Capture the cell that displays the provided text and extract its (x, y) central coordinate. 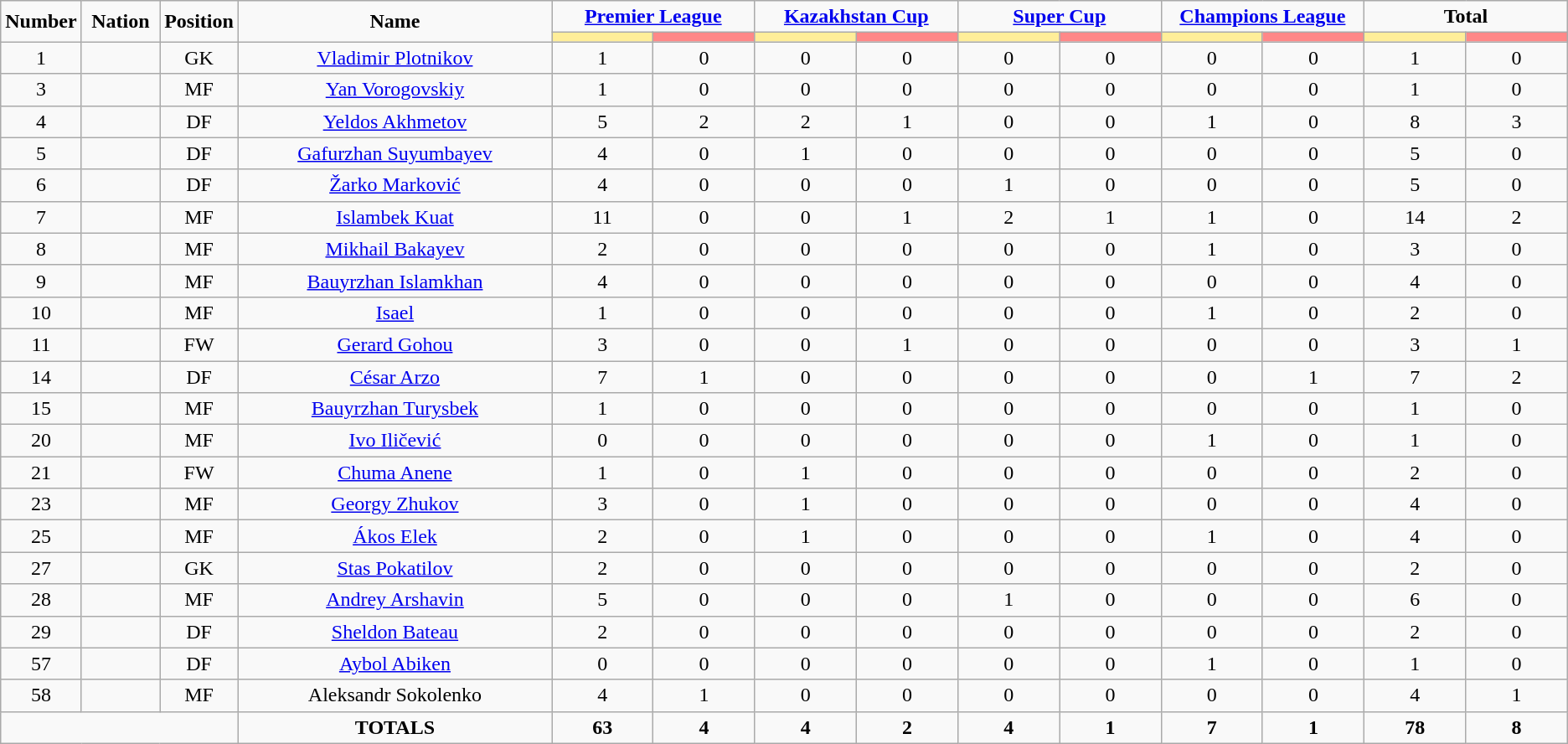
Georgy Zhukov (395, 504)
Žarko Marković (395, 185)
Bauyrzhan Islamkhan (395, 281)
Position (199, 22)
Yeldos Akhmetov (395, 121)
15 (41, 409)
Aleksandr Sokolenko (395, 695)
27 (41, 568)
Gafurzhan Suyumbayev (395, 153)
63 (601, 727)
Yan Vorogovskiy (395, 90)
Stas Pokatilov (395, 568)
Number (41, 22)
29 (41, 632)
Islambek Kuat (395, 217)
9 (41, 281)
25 (41, 536)
Bauyrzhan Turysbek (395, 409)
Total (1466, 17)
Mikhail Bakayev (395, 249)
TOTALS (395, 727)
58 (41, 695)
57 (41, 664)
Ákos Elek (395, 536)
Premier League (653, 17)
Sheldon Bateau (395, 632)
23 (41, 504)
21 (41, 473)
Gerard Gohou (395, 344)
Super Cup (1060, 17)
20 (41, 441)
78 (1416, 727)
Aybol Abiken (395, 664)
Ivo Iličević (395, 441)
Kazakhstan Cup (856, 17)
Chuma Anene (395, 473)
Vladimir Plotnikov (395, 58)
Name (395, 22)
César Arzo (395, 376)
28 (41, 600)
Champions League (1263, 17)
Andrey Arshavin (395, 600)
Isael (395, 313)
Nation (121, 22)
10 (41, 313)
